Find where the given text appears and provide that cell's center as [x, y] coordinate. 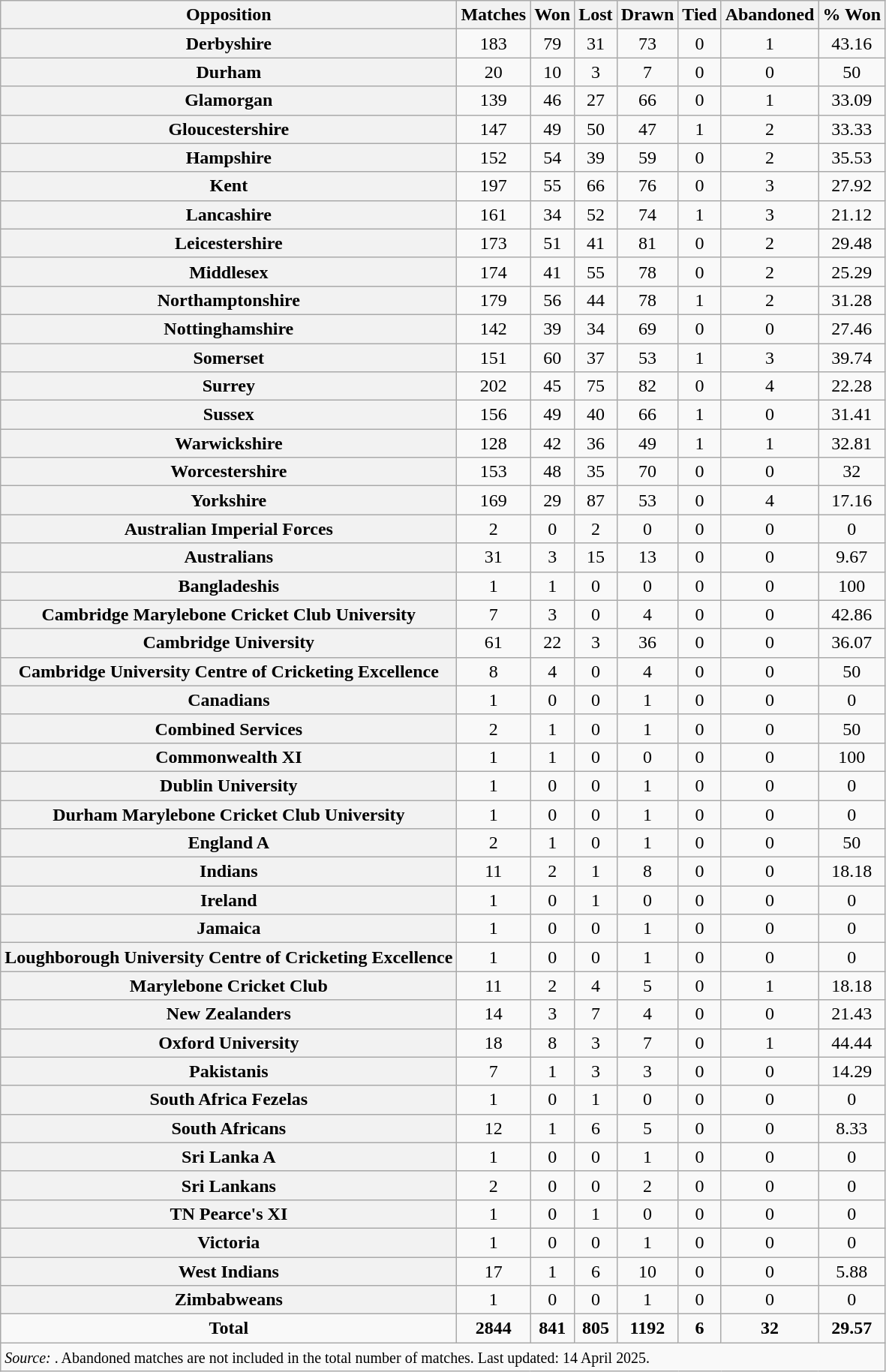
25.29 [852, 272]
West Indians [229, 1271]
South Africans [229, 1128]
42 [552, 443]
39.74 [852, 358]
61 [494, 643]
21.43 [852, 1014]
1192 [647, 1328]
27.92 [852, 186]
% Won [852, 15]
12 [494, 1128]
Victoria [229, 1242]
22.28 [852, 386]
142 [494, 329]
Gloucestershire [229, 129]
45 [552, 386]
152 [494, 158]
169 [494, 500]
Lost [596, 15]
805 [596, 1328]
Source: . Abandoned matches are not included in the total number of matches. Last updated: 14 April 2025. [443, 1357]
Abandoned [770, 15]
35.53 [852, 158]
81 [647, 243]
9.67 [852, 557]
69 [647, 329]
139 [494, 101]
Australian Imperial Forces [229, 529]
Nottinghamshire [229, 329]
Kent [229, 186]
31.28 [852, 300]
Surrey [229, 386]
73 [647, 44]
51 [552, 243]
32.81 [852, 443]
70 [647, 472]
40 [596, 415]
197 [494, 186]
Lancashire [229, 215]
Loughborough University Centre of Cricketing Excellence [229, 957]
Australians [229, 557]
Jamaica [229, 929]
Middlesex [229, 272]
Sri Lankans [229, 1185]
Tied [699, 15]
151 [494, 358]
Northamptonshire [229, 300]
17 [494, 1271]
Warwickshire [229, 443]
21.12 [852, 215]
Hampshire [229, 158]
44.44 [852, 1043]
TN Pearce's XI [229, 1214]
Glamorgan [229, 101]
Ireland [229, 900]
Yorkshire [229, 500]
173 [494, 243]
Zimbabweans [229, 1300]
Cambridge Marylebone Cricket Club University [229, 614]
Durham Marylebone Cricket Club University [229, 814]
5.88 [852, 1271]
22 [552, 643]
South Africa Fezelas [229, 1100]
202 [494, 386]
Sussex [229, 415]
Derbyshire [229, 44]
47 [647, 129]
52 [596, 215]
29 [552, 500]
33.33 [852, 129]
31.41 [852, 415]
60 [552, 358]
14.29 [852, 1071]
36.07 [852, 643]
Pakistanis [229, 1071]
54 [552, 158]
Oxford University [229, 1043]
Marylebone Cricket Club [229, 986]
128 [494, 443]
Canadians [229, 700]
179 [494, 300]
14 [494, 1014]
841 [552, 1328]
33.09 [852, 101]
27.46 [852, 329]
156 [494, 415]
27 [596, 101]
75 [596, 386]
Total [229, 1328]
48 [552, 472]
Bangladeshis [229, 586]
56 [552, 300]
79 [552, 44]
42.86 [852, 614]
Somerset [229, 358]
37 [596, 358]
Worcestershire [229, 472]
Commonwealth XI [229, 757]
Indians [229, 872]
161 [494, 215]
Drawn [647, 15]
Cambridge University Centre of Cricketing Excellence [229, 671]
Sri Lanka A [229, 1157]
29.57 [852, 1328]
59 [647, 158]
18 [494, 1043]
15 [596, 557]
Opposition [229, 15]
Combined Services [229, 728]
44 [596, 300]
183 [494, 44]
74 [647, 215]
Dublin University [229, 785]
87 [596, 500]
8.33 [852, 1128]
76 [647, 186]
17.16 [852, 500]
Cambridge University [229, 643]
Won [552, 15]
35 [596, 472]
20 [494, 72]
153 [494, 472]
82 [647, 386]
46 [552, 101]
Leicestershire [229, 243]
England A [229, 843]
147 [494, 129]
29.48 [852, 243]
Matches [494, 15]
174 [494, 272]
13 [647, 557]
2844 [494, 1328]
New Zealanders [229, 1014]
Durham [229, 72]
43.16 [852, 44]
